Identify which cell holds the provided text, then report its (x, y) central coordinate. 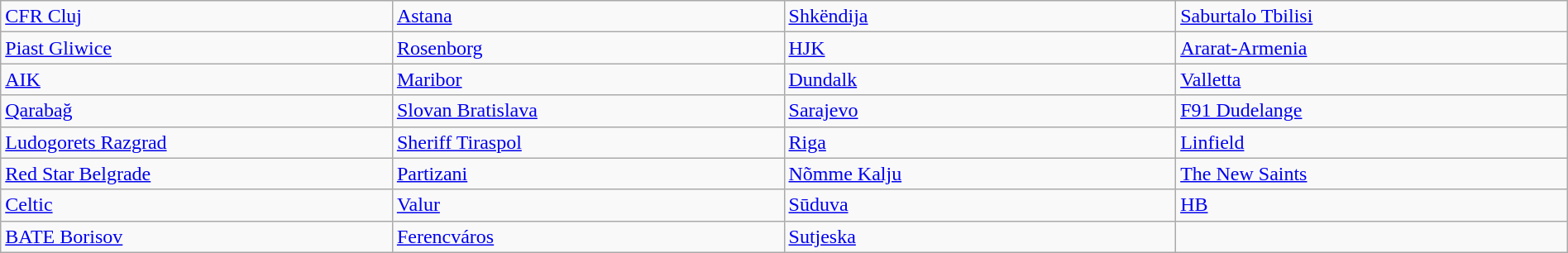
HJK (980, 48)
Nõmme Kalju (980, 174)
Riga (980, 142)
Partizani (588, 174)
Qarabağ (197, 111)
Maribor (588, 79)
Valur (588, 205)
Linfield (1372, 142)
Dundalk (980, 79)
Slovan Bratislava (588, 111)
Sarajevo (980, 111)
Astana (588, 17)
Sutjeska (980, 236)
Sūduva (980, 205)
The New Saints (1372, 174)
BATE Borisov (197, 236)
Ludogorets Razgrad (197, 142)
Red Star Belgrade (197, 174)
HB (1372, 205)
Celtic (197, 205)
Valletta (1372, 79)
F91 Dudelange (1372, 111)
Ferencváros (588, 236)
Rosenborg (588, 48)
Piast Gliwice (197, 48)
CFR Cluj (197, 17)
Sheriff Tiraspol (588, 142)
Saburtalo Tbilisi (1372, 17)
Shkëndija (980, 17)
Ararat-Armenia (1372, 48)
AIK (197, 79)
